Return (X, Y) of the center of cell containing provided text 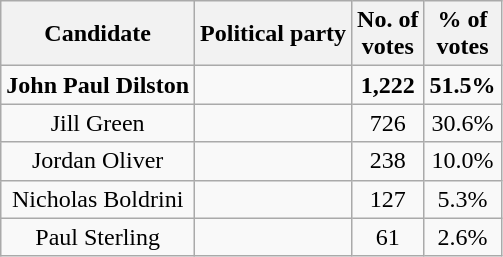
61 (388, 237)
Jordan Oliver (98, 161)
Jill Green (98, 123)
30.6% (462, 123)
Nicholas Boldrini (98, 199)
127 (388, 199)
10.0% (462, 161)
John Paul Dilston (98, 85)
% ofvotes (462, 34)
Political party (274, 34)
238 (388, 161)
726 (388, 123)
2.6% (462, 237)
Candidate (98, 34)
1,222 (388, 85)
51.5% (462, 85)
Paul Sterling (98, 237)
No. ofvotes (388, 34)
5.3% (462, 199)
